For the text-containing cell, return its midpoint in (x, y) coordinate format. 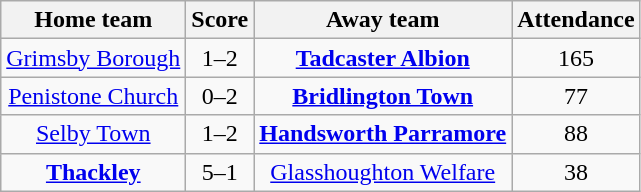
Home team (94, 20)
Away team (383, 20)
Bridlington Town (383, 96)
Thackley (94, 172)
88 (576, 134)
Tadcaster Albion (383, 58)
165 (576, 58)
Grimsby Borough (94, 58)
Penistone Church (94, 96)
Score (220, 20)
Selby Town (94, 134)
77 (576, 96)
5–1 (220, 172)
Glasshoughton Welfare (383, 172)
Attendance (576, 20)
38 (576, 172)
0–2 (220, 96)
Handsworth Parramore (383, 134)
